Determine the (x, y) coordinate at the center of the cell enclosing the given text.  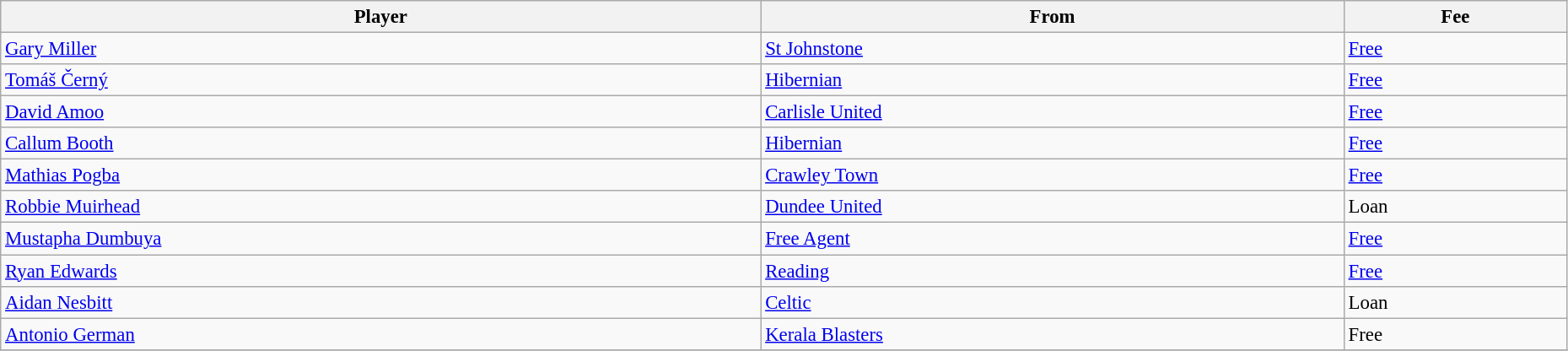
From (1053, 17)
Mathias Pogba (381, 175)
Celtic (1053, 302)
Tomáš Černý (381, 80)
Player (381, 17)
Kerala Blasters (1053, 334)
Carlisle United (1053, 112)
Aidan Nesbitt (381, 302)
Free Agent (1053, 239)
Callum Booth (381, 143)
St Johnstone (1053, 49)
Crawley Town (1053, 175)
Mustapha Dumbuya (381, 239)
Gary Miller (381, 49)
Antonio German (381, 334)
Dundee United (1053, 207)
Fee (1455, 17)
David Amoo (381, 112)
Robbie Muirhead (381, 207)
Ryan Edwards (381, 271)
Reading (1053, 271)
